Scan for the cell matching the given text and deliver its [x, y] coordinate at center. 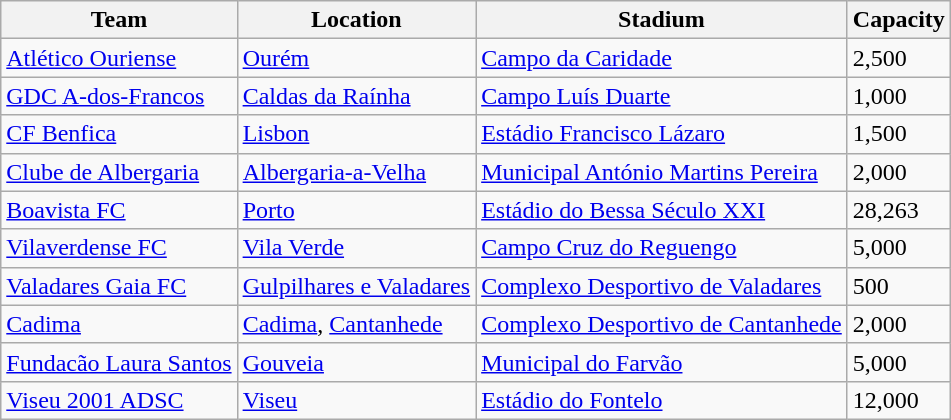
Stadium [662, 20]
Viseu 2001 ADSC [119, 400]
28,263 [898, 210]
Gulpilhares e Valadares [356, 286]
Boavista FC [119, 210]
Estádio do Bessa Século XXI [662, 210]
Municipal António Martins Pereira [662, 172]
Estádio Francisco Lázaro [662, 134]
Campo Cruz do Reguengo [662, 248]
500 [898, 286]
Ourém [356, 58]
CF Benfica [119, 134]
Estádio do Fontelo [662, 400]
1,000 [898, 96]
Location [356, 20]
GDC A-dos-Francos [119, 96]
Viseu [356, 400]
Complexo Desportivo de Valadares [662, 286]
Capacity [898, 20]
Fundacão Laura Santos [119, 362]
Porto [356, 210]
Team [119, 20]
2,500 [898, 58]
1,500 [898, 134]
Vila Verde [356, 248]
Cadima [119, 324]
Atlético Ouriense [119, 58]
Caldas da Raínha [356, 96]
Lisbon [356, 134]
Complexo Desportivo de Cantanhede [662, 324]
Clube de Albergaria [119, 172]
Cadima, Cantanhede [356, 324]
Campo da Caridade [662, 58]
Campo Luís Duarte [662, 96]
Vilaverdense FC [119, 248]
Municipal do Farvão [662, 362]
Gouveia [356, 362]
12,000 [898, 400]
Valadares Gaia FC [119, 286]
Albergaria-a-Velha [356, 172]
